Find where the given text appears and provide that cell's center as [X, Y] coordinate. 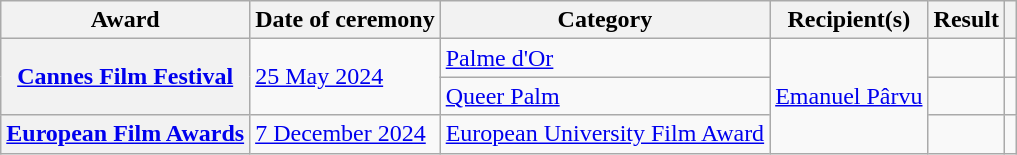
Category [604, 20]
7 December 2024 [346, 134]
25 May 2024 [346, 77]
European University Film Award [604, 134]
Award [126, 20]
Queer Palm [604, 96]
European Film Awards [126, 134]
Cannes Film Festival [126, 77]
Recipient(s) [849, 20]
Emanuel Pârvu [849, 96]
Result [966, 20]
Palme d'Or [604, 58]
Date of ceremony [346, 20]
